Locate the cell with the specified text and output its [x, y] center coordinate. 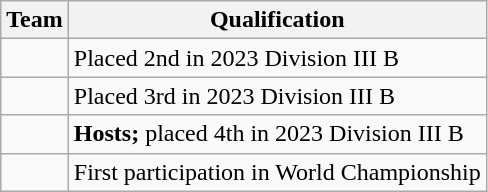
First participation in World Championship [277, 172]
Placed 3rd in 2023 Division III B [277, 96]
Hosts; placed 4th in 2023 Division III B [277, 134]
Qualification [277, 20]
Team [35, 20]
Placed 2nd in 2023 Division III B [277, 58]
